Locate the cell with the specified text and output its (X, Y) center coordinate. 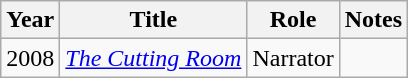
Title (154, 20)
Narrator (293, 58)
2008 (30, 58)
Year (30, 20)
The Cutting Room (154, 58)
Notes (373, 20)
Role (293, 20)
